Detect which cell encompasses the target text, then output its [X, Y] center coordinate. 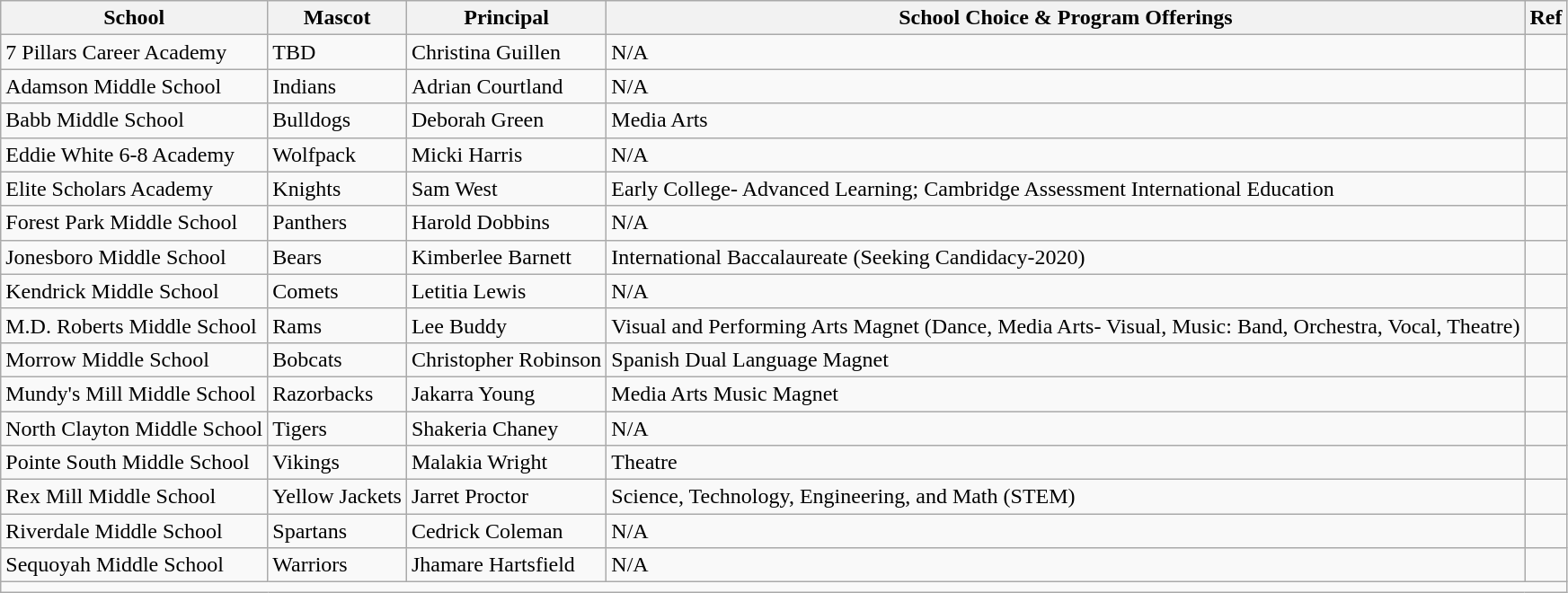
Christina Guillen [506, 52]
Mundy's Mill Middle School [135, 394]
International Baccalaureate (Seeking Candidacy-2020) [1066, 257]
Rex Mill Middle School [135, 497]
Elite Scholars Academy [135, 189]
Vikings [338, 463]
Mascot [338, 18]
School [135, 18]
Early College- Advanced Learning; Cambridge Assessment International Education [1066, 189]
Micki Harris [506, 155]
Media Arts Music Magnet [1066, 394]
Ref [1546, 18]
7 Pillars Career Academy [135, 52]
Forest Park Middle School [135, 223]
Adamson Middle School [135, 86]
Indians [338, 86]
Riverdale Middle School [135, 531]
Wolfpack [338, 155]
Pointe South Middle School [135, 463]
School Choice & Program Offerings [1066, 18]
Bobcats [338, 359]
Eddie White 6-8 Academy [135, 155]
Adrian Courtland [506, 86]
Morrow Middle School [135, 359]
Rams [338, 325]
Harold Dobbins [506, 223]
Jonesboro Middle School [135, 257]
Letitia Lewis [506, 291]
Kendrick Middle School [135, 291]
Babb Middle School [135, 120]
North Clayton Middle School [135, 429]
Media Arts [1066, 120]
Razorbacks [338, 394]
Warriors [338, 565]
Kimberlee Barnett [506, 257]
Bears [338, 257]
Knights [338, 189]
Sam West [506, 189]
Yellow Jackets [338, 497]
Spanish Dual Language Magnet [1066, 359]
Cedrick Coleman [506, 531]
TBD [338, 52]
Theatre [1066, 463]
Jarret Proctor [506, 497]
Deborah Green [506, 120]
Bulldogs [338, 120]
Principal [506, 18]
Jhamare Hartsfield [506, 565]
Lee Buddy [506, 325]
Jakarra Young [506, 394]
M.D. Roberts Middle School [135, 325]
Christopher Robinson [506, 359]
Visual and Performing Arts Magnet (Dance, Media Arts- Visual, Music: Band, Orchestra, Vocal, Theatre) [1066, 325]
Sequoyah Middle School [135, 565]
Tigers [338, 429]
Panthers [338, 223]
Shakeria Chaney [506, 429]
Malakia Wright [506, 463]
Science, Technology, Engineering, and Math (STEM) [1066, 497]
Comets [338, 291]
Spartans [338, 531]
